Detect which cell encompasses the target text, then output its (X, Y) center coordinate. 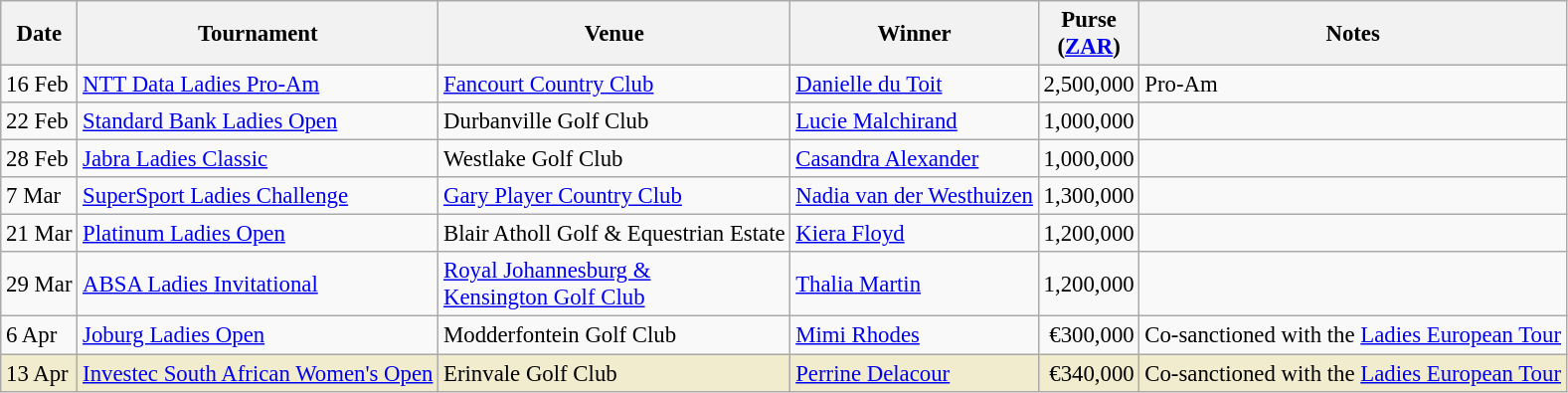
Platinum Ladies Open (259, 234)
28 Feb (40, 159)
Royal Johannesburg & Kensington Golf Club (614, 285)
Durbanville Golf Club (614, 121)
Kiera Floyd (915, 234)
€300,000 (1089, 335)
Joburg Ladies Open (259, 335)
1,300,000 (1089, 196)
Notes (1352, 34)
ABSA Ladies Invitational (259, 285)
Tournament (259, 34)
Purse(ZAR) (1089, 34)
Pro-Am (1352, 85)
Fancourt Country Club (614, 85)
Investec South African Women's Open (259, 373)
16 Feb (40, 85)
€340,000 (1089, 373)
Danielle du Toit (915, 85)
7 Mar (40, 196)
Perrine Delacour (915, 373)
6 Apr (40, 335)
13 Apr (40, 373)
NTT Data Ladies Pro-Am (259, 85)
21 Mar (40, 234)
Winner (915, 34)
Westlake Golf Club (614, 159)
Blair Atholl Golf & Equestrian Estate (614, 234)
Nadia van der Westhuizen (915, 196)
Erinvale Golf Club (614, 373)
Casandra Alexander (915, 159)
Jabra Ladies Classic (259, 159)
Mimi Rhodes (915, 335)
29 Mar (40, 285)
Gary Player Country Club (614, 196)
22 Feb (40, 121)
Standard Bank Ladies Open (259, 121)
SuperSport Ladies Challenge (259, 196)
2,500,000 (1089, 85)
Thalia Martin (915, 285)
Lucie Malchirand (915, 121)
Date (40, 34)
Venue (614, 34)
Modderfontein Golf Club (614, 335)
